Find where the given text appears and provide that cell's center as [X, Y] coordinate. 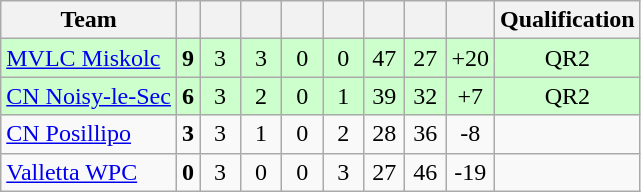
47 [384, 58]
Team [89, 20]
Valletta WPC [89, 172]
-19 [470, 172]
+7 [470, 96]
39 [384, 96]
CN Posillipo [89, 134]
Qualification [568, 20]
+20 [470, 58]
MVLC Miskolc [89, 58]
9 [188, 58]
-8 [470, 134]
CN Noisy-le-Sec [89, 96]
36 [426, 134]
32 [426, 96]
6 [188, 96]
46 [426, 172]
28 [384, 134]
